Determine the (x, y) coordinate at the center of the cell enclosing the given text.  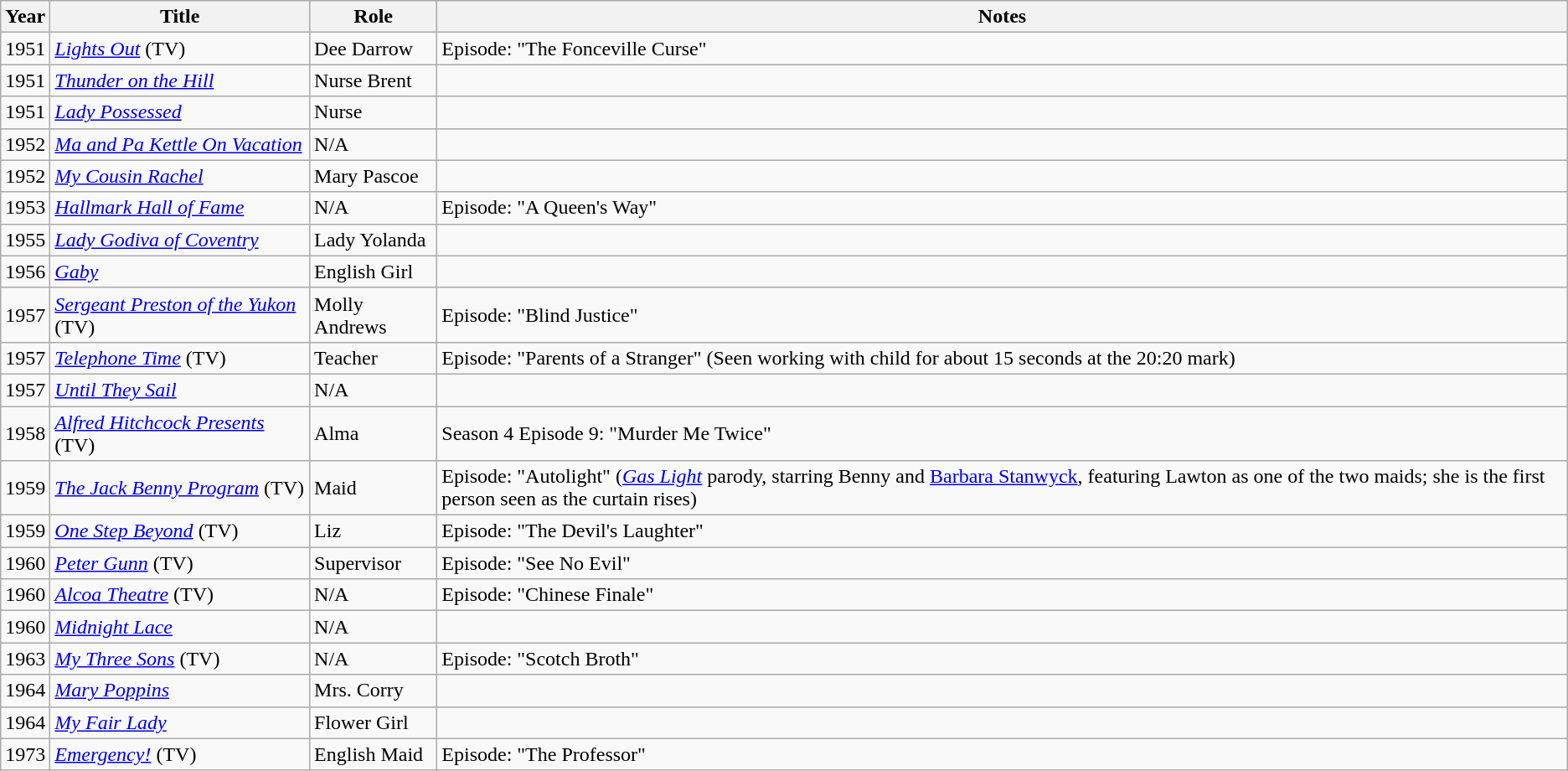
Telephone Time (TV) (180, 358)
Gaby (180, 272)
Episode: "Blind Justice" (1002, 315)
One Step Beyond (TV) (180, 531)
1953 (25, 208)
Peter Gunn (TV) (180, 563)
Nurse Brent (374, 80)
My Cousin Rachel (180, 176)
Episode: "Scotch Broth" (1002, 659)
Mary Poppins (180, 691)
Emergency! (TV) (180, 754)
Flower Girl (374, 722)
Nurse (374, 112)
Midnight Lace (180, 627)
Maid (374, 488)
Episode: "The Fonceville Curse" (1002, 49)
Hallmark Hall of Fame (180, 208)
Ma and Pa Kettle On Vacation (180, 144)
Role (374, 17)
English Girl (374, 272)
Episode: "Parents of a Stranger" (Seen working with child for about 15 seconds at the 20:20 mark) (1002, 358)
The Jack Benny Program (TV) (180, 488)
Thunder on the Hill (180, 80)
Episode: "The Devil's Laughter" (1002, 531)
My Three Sons (TV) (180, 659)
My Fair Lady (180, 722)
1955 (25, 240)
Until They Sail (180, 390)
Mrs. Corry (374, 691)
Liz (374, 531)
Episode: "See No Evil" (1002, 563)
Episode: "The Professor" (1002, 754)
1956 (25, 272)
Notes (1002, 17)
Sergeant Preston of the Yukon (TV) (180, 315)
Season 4 Episode 9: "Murder Me Twice" (1002, 432)
Alcoa Theatre (TV) (180, 595)
Mary Pascoe (374, 176)
Alma (374, 432)
Dee Darrow (374, 49)
Teacher (374, 358)
Lights Out (TV) (180, 49)
Alfred Hitchcock Presents (TV) (180, 432)
Molly Andrews (374, 315)
English Maid (374, 754)
1963 (25, 659)
Episode: "Chinese Finale" (1002, 595)
Episode: "A Queen's Way" (1002, 208)
Year (25, 17)
Lady Possessed (180, 112)
Lady Godiva of Coventry (180, 240)
1973 (25, 754)
1958 (25, 432)
Title (180, 17)
Supervisor (374, 563)
Lady Yolanda (374, 240)
